From the cell containing the given text, extract its center point as [X, Y] coordinate. 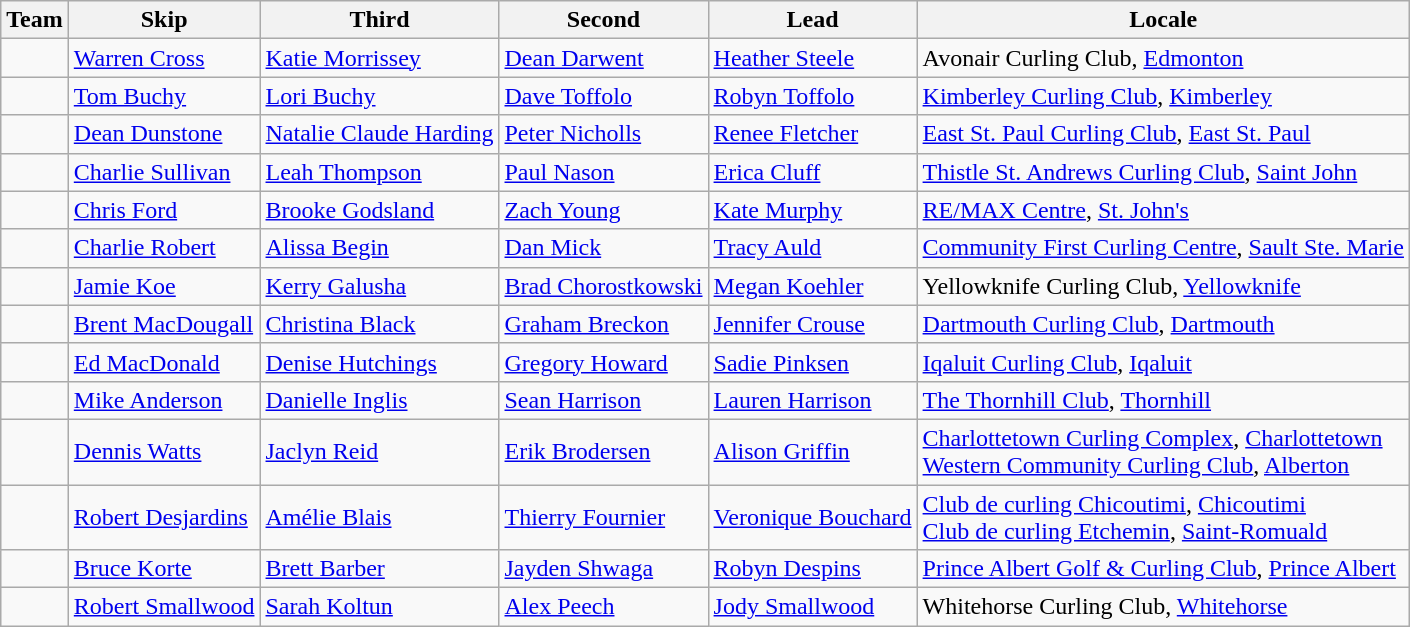
Sarah Koltun [380, 607]
Dave Toffolo [604, 96]
Prince Albert Golf & Curling Club, Prince Albert [1163, 569]
Peter Nicholls [604, 134]
Avonair Curling Club, Edmonton [1163, 58]
Brad Chorostkowski [604, 286]
Sean Harrison [604, 400]
Warren Cross [164, 58]
Lauren Harrison [812, 400]
Dean Dunstone [164, 134]
Whitehorse Curling Club, Whitehorse [1163, 607]
Robert Smallwood [164, 607]
Jayden Shwaga [604, 569]
Jennifer Crouse [812, 324]
Megan Koehler [812, 286]
Gregory Howard [604, 362]
Brooke Godsland [380, 210]
Thistle St. Andrews Curling Club, Saint John [1163, 172]
Club de curling Chicoutimi, ChicoutimiClub de curling Etchemin, Saint-Romuald [1163, 516]
Renee Fletcher [812, 134]
Dartmouth Curling Club, Dartmouth [1163, 324]
Locale [1163, 20]
Tracy Auld [812, 248]
Third [380, 20]
Chris Ford [164, 210]
Lori Buchy [380, 96]
Kate Murphy [812, 210]
RE/MAX Centre, St. John's [1163, 210]
Yellowknife Curling Club, Yellowknife [1163, 286]
Veronique Bouchard [812, 516]
Danielle Inglis [380, 400]
Ed MacDonald [164, 362]
Mike Anderson [164, 400]
East St. Paul Curling Club, East St. Paul [1163, 134]
Jody Smallwood [812, 607]
Heather Steele [812, 58]
Zach Young [604, 210]
Christina Black [380, 324]
Brett Barber [380, 569]
Charlie Sullivan [164, 172]
Natalie Claude Harding [380, 134]
Lead [812, 20]
Skip [164, 20]
Denise Hutchings [380, 362]
Second [604, 20]
Alex Peech [604, 607]
Katie Morrissey [380, 58]
Dan Mick [604, 248]
Erica Cluff [812, 172]
Erik Brodersen [604, 452]
Iqaluit Curling Club, Iqaluit [1163, 362]
Charlottetown Curling Complex, CharlottetownWestern Community Curling Club, Alberton [1163, 452]
Alison Griffin [812, 452]
Dennis Watts [164, 452]
Kimberley Curling Club, Kimberley [1163, 96]
Jamie Koe [164, 286]
Sadie Pinksen [812, 362]
Kerry Galusha [380, 286]
Brent MacDougall [164, 324]
Dean Darwent [604, 58]
Paul Nason [604, 172]
The Thornhill Club, Thornhill [1163, 400]
Robyn Toffolo [812, 96]
Tom Buchy [164, 96]
Community First Curling Centre, Sault Ste. Marie [1163, 248]
Alissa Begin [380, 248]
Bruce Korte [164, 569]
Team [35, 20]
Charlie Robert [164, 248]
Amélie Blais [380, 516]
Thierry Fournier [604, 516]
Robyn Despins [812, 569]
Robert Desjardins [164, 516]
Jaclyn Reid [380, 452]
Leah Thompson [380, 172]
Graham Breckon [604, 324]
